Provide the (X, Y) coordinate of the cell's center where the given text is located.  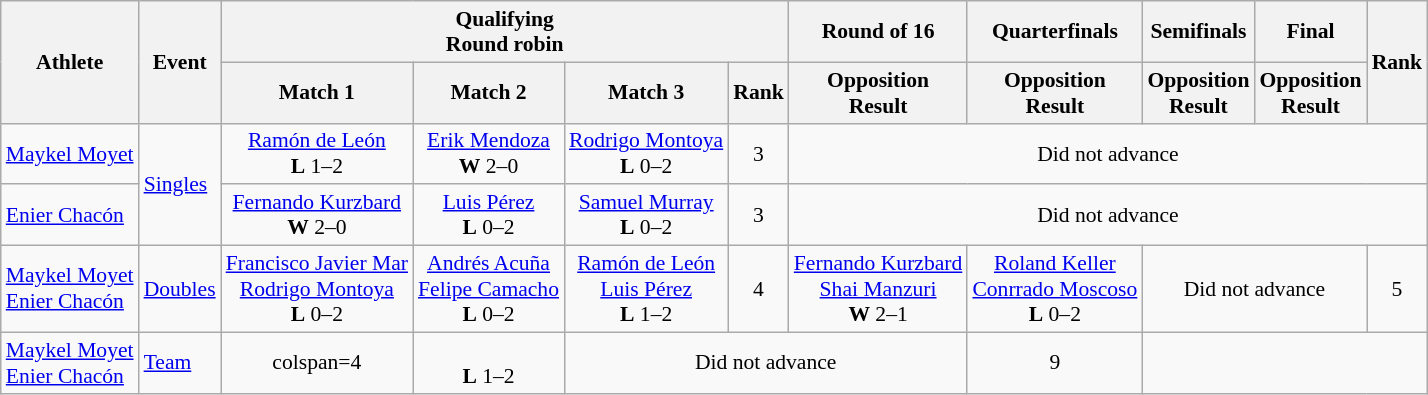
L 1–2 (488, 362)
Singles (180, 184)
Team (180, 362)
Andrés AcuñaFelipe CamachoL 0–2 (488, 290)
QualifyingRound robin (505, 32)
Francisco Javier MarRodrigo MontoyaL 0–2 (317, 290)
Quarterfinals (1054, 32)
Match 2 (488, 92)
5 (1398, 290)
Event (180, 62)
Fernando KurzbardW 2–0 (317, 216)
Ramón de LeónL 1–2 (317, 154)
Fernando KurzbardShai ManzuriW 2–1 (878, 290)
Ramón de LeónLuis PérezL 1–2 (646, 290)
Samuel MurrayL 0–2 (646, 216)
Erik MendozaW 2–0 (488, 154)
Roland KellerConrrado MoscosoL 0–2 (1054, 290)
Match 3 (646, 92)
colspan=4 (317, 362)
4 (758, 290)
Athlete (70, 62)
Luis PérezL 0–2 (488, 216)
Round of 16 (878, 32)
Doubles (180, 290)
Match 1 (317, 92)
Maykel Moyet (70, 154)
Final (1310, 32)
Rodrigo MontoyaL 0–2 (646, 154)
9 (1054, 362)
Enier Chacón (70, 216)
Semifinals (1198, 32)
